Provide the (x, y) coordinate of the cell's center where the given text is located.  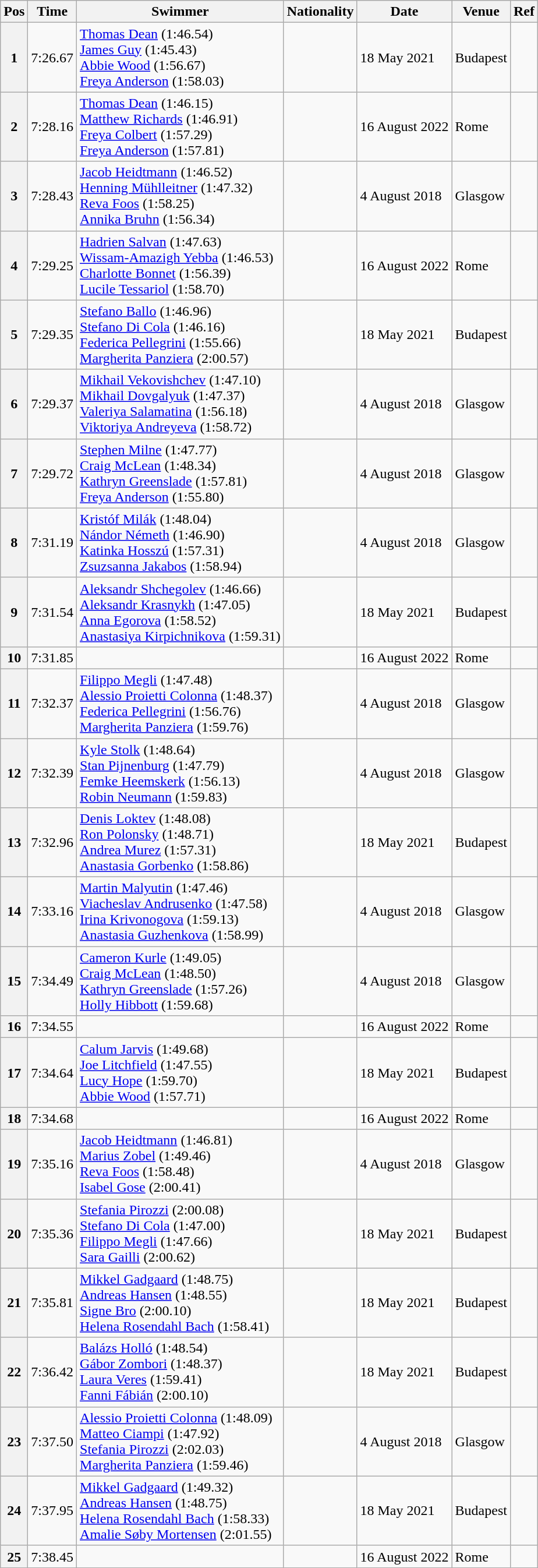
7:35.16 (52, 1164)
Alessio Proietti Colonna (1:48.09)Matteo Ciampi (1:47.92)Stefania Pirozzi (2:02.03)Margherita Panziera (1:59.46) (180, 1441)
Martin Malyutin (1:47.46)Viacheslav Andrusenko (1:47.58)Irina Krivonogova (1:59.13)Anastasia Guzhenkova (1:58.99) (180, 912)
7:32.37 (52, 704)
Ref (524, 12)
Swimmer (180, 12)
Mikhail Vekovishchev (1:47.10)Mikhail Dovgalyuk (1:47.37)Valeriya Salamatina (1:56.18)Viktoriya Andreyeva (1:58.72) (180, 404)
Date (404, 12)
Time (52, 12)
7:34.64 (52, 1073)
7:28.43 (52, 196)
9 (14, 612)
Stephen Milne (1:47.77)Craig McLean (1:48.34)Kathryn Greenslade (1:57.81)Freya Anderson (1:55.80) (180, 473)
16 (14, 1027)
Kristóf Milák (1:48.04)Nándor Németh (1:46.90)Katinka Hosszú (1:57.31)Zsuzsanna Jakabos (1:58.94) (180, 543)
15 (14, 981)
Filippo Megli (1:47.48)Alessio Proietti Colonna (1:48.37)Federica Pellegrini (1:56.76)Margherita Panziera (1:59.76) (180, 704)
7:29.25 (52, 266)
7:31.19 (52, 543)
13 (14, 842)
7:34.49 (52, 981)
7:37.95 (52, 1511)
Thomas Dean (1:46.15)Matthew Richards (1:46.91)Freya Colbert (1:57.29)Freya Anderson (1:57.81) (180, 127)
Hadrien Salvan (1:47.63)Wissam-Amazigh Yebba (1:46.53)Charlotte Bonnet (1:56.39)Lucile Tessariol (1:58.70) (180, 266)
Cameron Kurle (1:49.05)Craig McLean (1:48.50)Kathryn Greenslade (1:57.26)Holly Hibbott (1:59.68) (180, 981)
21 (14, 1302)
8 (14, 543)
7:36.42 (52, 1372)
Stefania Pirozzi (2:00.08)Stefano Di Cola (1:47.00)Filippo Megli (1:47.66)Sara Gailli (2:00.62) (180, 1234)
Calum Jarvis (1:49.68)Joe Litchfield (1:47.55)Lucy Hope (1:59.70)Abbie Wood (1:57.71) (180, 1073)
6 (14, 404)
7:29.37 (52, 404)
7 (14, 473)
Jacob Heidtmann (1:46.52)Henning Mühlleitner (1:47.32)Reva Foos (1:58.25)Annika Bruhn (1:56.34) (180, 196)
2 (14, 127)
Mikkel Gadgaard (1:49.32)Andreas Hansen (1:48.75)Helena Rosendahl Bach (1:58.33)Amalie Søby Mortensen (2:01.55) (180, 1511)
Denis Loktev (1:48.08)Ron Polonsky (1:48.71)Andrea Murez (1:57.31)Anastasia Gorbenko (1:58.86) (180, 842)
Venue (481, 12)
7:37.50 (52, 1441)
3 (14, 196)
7:38.45 (52, 1556)
23 (14, 1441)
Nationality (320, 12)
18 (14, 1118)
25 (14, 1556)
Balázs Holló (1:48.54)Gábor Zombori (1:48.37)Laura Veres (1:59.41)Fanni Fábián (2:00.10) (180, 1372)
7:26.67 (52, 57)
7:31.54 (52, 612)
1 (14, 57)
4 (14, 266)
Thomas Dean (1:46.54)James Guy (1:45.43)Abbie Wood (1:56.67)Freya Anderson (1:58.03) (180, 57)
12 (14, 774)
Kyle Stolk (1:48.64)Stan Pijnenburg (1:47.79)Femke Heemskerk (1:56.13)Robin Neumann (1:59.83) (180, 774)
7:31.85 (52, 658)
Aleksandr Shchegolev (1:46.66)Aleksandr Krasnykh (1:47.05)Anna Egorova (1:58.52)Anastasiya Kirpichnikova (1:59.31) (180, 612)
17 (14, 1073)
7:29.35 (52, 334)
20 (14, 1234)
Jacob Heidtmann (1:46.81)Marius Zobel (1:49.46)Reva Foos (1:58.48)Isabel Gose (2:00.41) (180, 1164)
7:29.72 (52, 473)
7:32.39 (52, 774)
Pos (14, 12)
5 (14, 334)
22 (14, 1372)
19 (14, 1164)
14 (14, 912)
11 (14, 704)
7:35.81 (52, 1302)
7:35.36 (52, 1234)
24 (14, 1511)
7:34.68 (52, 1118)
10 (14, 658)
7:34.55 (52, 1027)
7:32.96 (52, 842)
Mikkel Gadgaard (1:48.75)Andreas Hansen (1:48.55)Signe Bro (2:00.10)Helena Rosendahl Bach (1:58.41) (180, 1302)
7:33.16 (52, 912)
Stefano Ballo (1:46.96)Stefano Di Cola (1:46.16)Federica Pellegrini (1:55.66)Margherita Panziera (2:00.57) (180, 334)
7:28.16 (52, 127)
